Identify which cell holds the provided text, then report its (x, y) central coordinate. 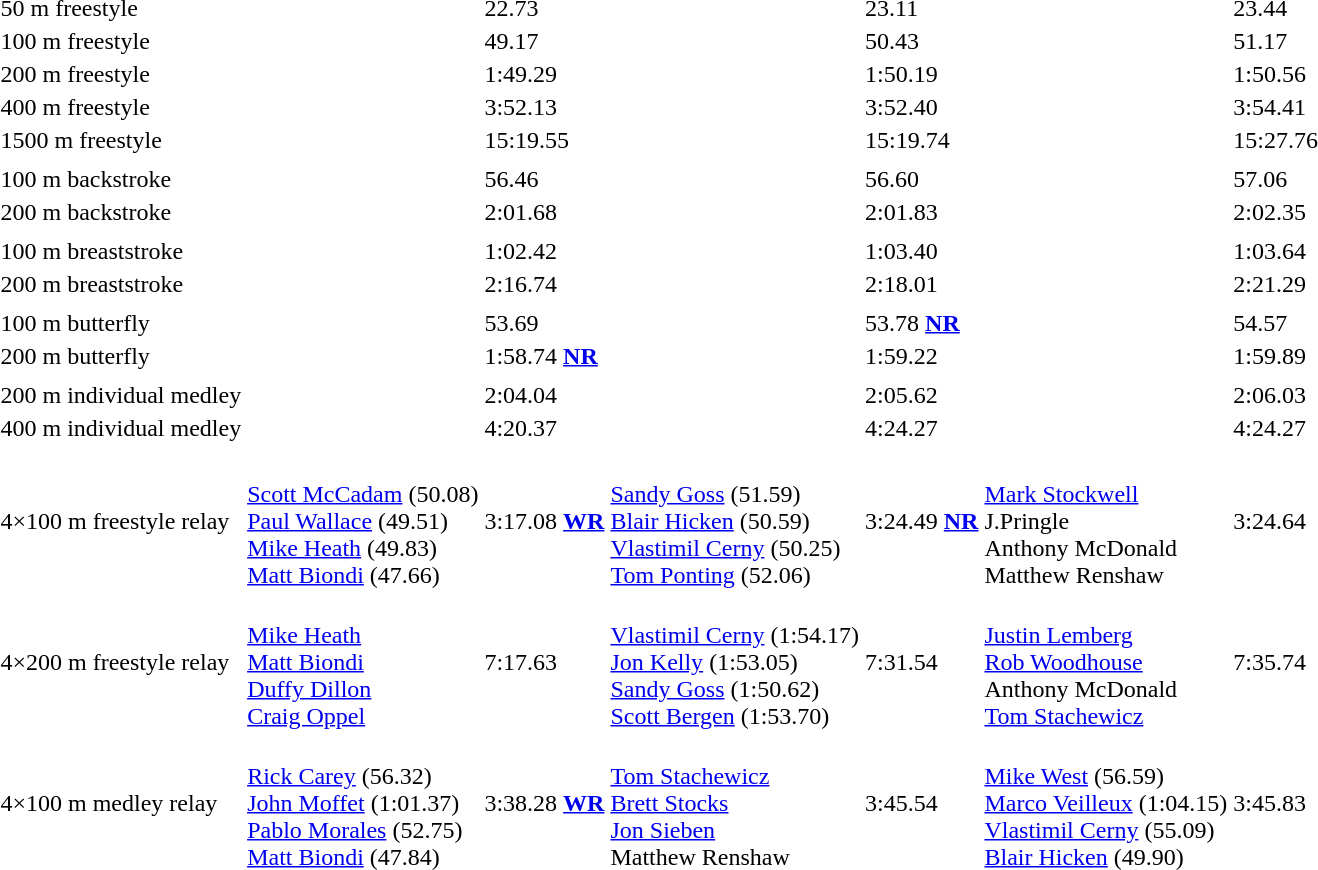
50.43 (922, 41)
1:03.40 (922, 251)
Vlastimil Cerny (1:54.17) Jon Kelly (1:53.05) Sandy Goss (1:50.62)Scott Bergen (1:53.70) (735, 662)
3:52.13 (544, 107)
2:05.62 (922, 395)
1:02.42 (544, 251)
53.78 NR (922, 323)
53.69 (544, 323)
56.46 (544, 179)
1:59.22 (922, 356)
3:17.08 WR (544, 521)
7:31.54 (922, 662)
Sandy Goss (51.59) Blair Hicken (50.59) Vlastimil Cerny (50.25)Tom Ponting (52.06) (735, 521)
1:50.19 (922, 74)
Justin Lemberg Rob Woodhouse Anthony McDonald Tom Stachewicz (1106, 662)
56.60 (922, 179)
15:19.74 (922, 140)
4:24.27 (922, 428)
2:04.04 (544, 395)
3:52.40 (922, 107)
2:16.74 (544, 284)
Scott McCadam (50.08)Paul Wallace (49.51)Mike Heath (49.83)Matt Biondi (47.66) (363, 521)
15:19.55 (544, 140)
Mark Stockwell J.Pringle Anthony McDonald Matthew Renshaw (1106, 521)
1:58.74 NR (544, 356)
2:18.01 (922, 284)
3:24.49 NR (922, 521)
49.17 (544, 41)
4:20.37 (544, 428)
7:17.63 (544, 662)
1:49.29 (544, 74)
2:01.68 (544, 212)
Mike Heath Matt Biondi Duffy Dillon Craig Oppel (363, 662)
2:01.83 (922, 212)
